Pinpoint the cell where the given text exists, returning its [X, Y] midpoint coordinate. 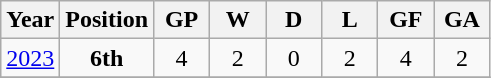
GF [406, 20]
2023 [30, 58]
Position [107, 20]
6th [107, 58]
0 [294, 58]
Year [30, 20]
D [294, 20]
GA [462, 20]
W [238, 20]
GP [182, 20]
L [350, 20]
